Return [X, Y] of the center of cell containing provided text 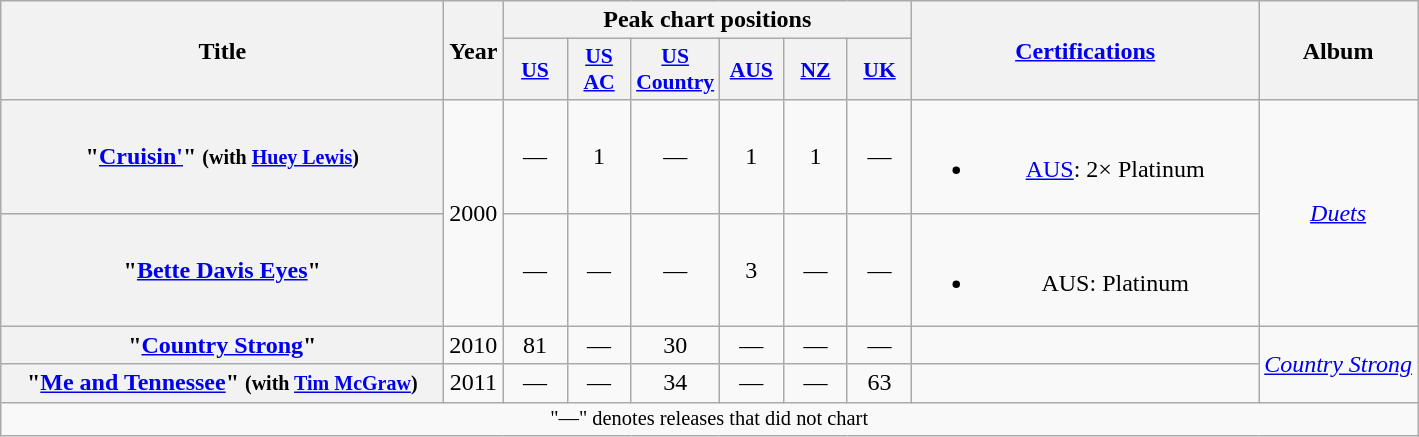
"Bette Davis Eyes" [222, 270]
"Me and Tennessee" (with Tim McGraw) [222, 383]
UK [879, 70]
NZ [815, 70]
AUS: 2× Platinum [1086, 156]
Album [1338, 50]
30 [675, 345]
Peak chart positions [708, 20]
US [535, 70]
"Country Strong" [222, 345]
2000 [474, 213]
Duets [1338, 213]
34 [675, 383]
AUS: Platinum [1086, 270]
US AC [599, 70]
Country Strong [1338, 364]
"Cruisin'" (with Huey Lewis) [222, 156]
3 [751, 270]
81 [535, 345]
Year [474, 50]
AUS [751, 70]
Title [222, 50]
63 [879, 383]
Certifications [1086, 50]
2011 [474, 383]
2010 [474, 345]
"—" denotes releases that did not chart [710, 419]
USCountry [675, 70]
